For the text-containing cell, return its midpoint in (x, y) coordinate format. 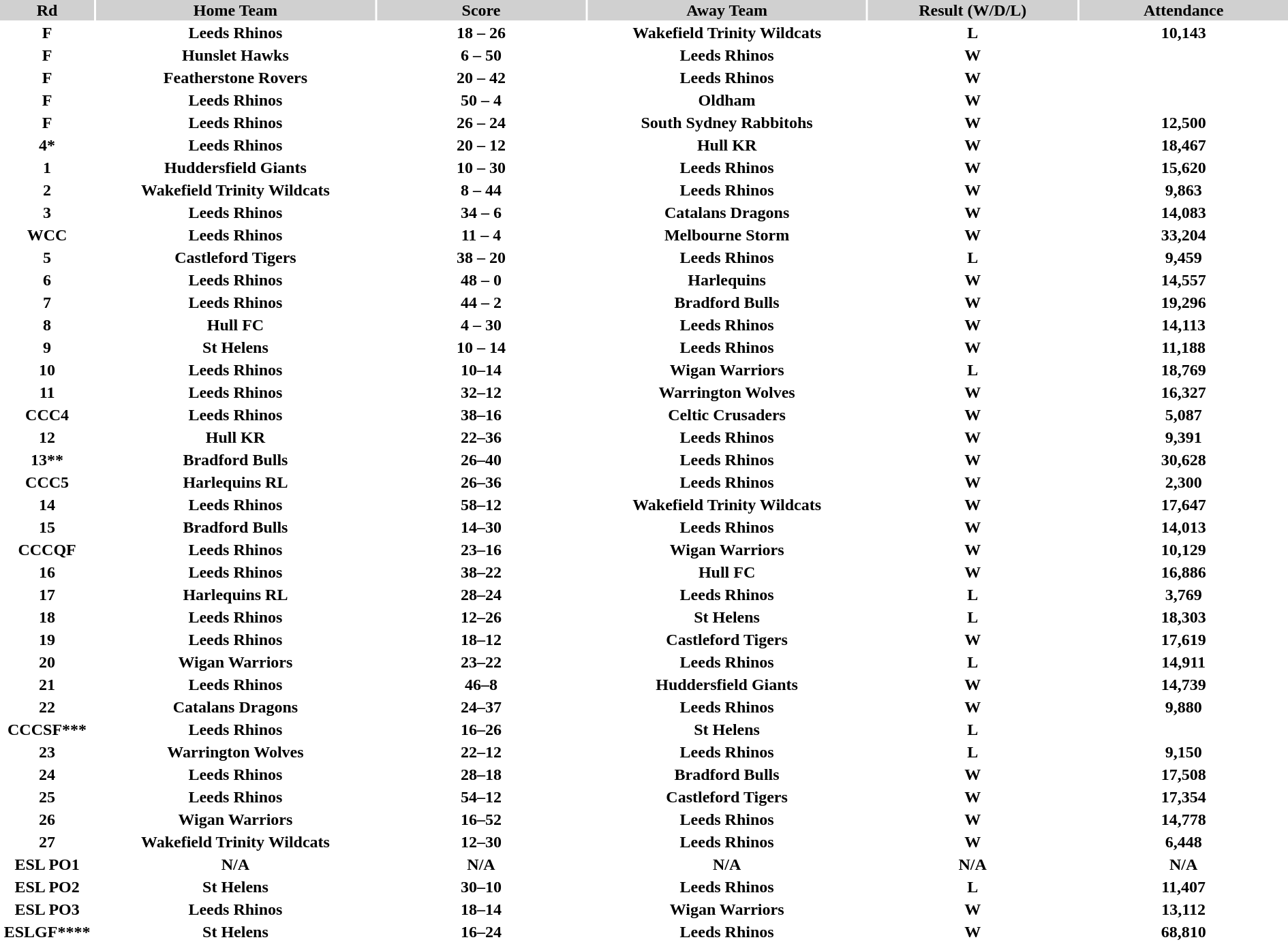
11 (47, 392)
6 (47, 280)
22–36 (481, 437)
Attendance (1183, 10)
Harlequins (726, 280)
16–52 (481, 819)
14,911 (1183, 662)
1 (47, 168)
18 – 26 (481, 33)
25 (47, 797)
19,296 (1183, 302)
5 (47, 257)
10,129 (1183, 550)
58–12 (481, 505)
46–8 (481, 685)
12 (47, 437)
CCCSF*** (47, 729)
26–40 (481, 460)
9 (47, 347)
ESL PO3 (47, 909)
32–12 (481, 392)
8 (47, 325)
27 (47, 842)
Home Team (236, 10)
18–14 (481, 909)
Hunslet Hawks (236, 55)
26 – 24 (481, 123)
24–37 (481, 707)
8 – 44 (481, 190)
Away Team (726, 10)
Celtic Crusaders (726, 415)
26 (47, 819)
2 (47, 190)
3 (47, 213)
10–14 (481, 370)
21 (47, 685)
14 (47, 505)
38 – 20 (481, 257)
7 (47, 302)
WCC (47, 235)
18,303 (1183, 617)
17,647 (1183, 505)
South Sydney Rabbitohs (726, 123)
12,500 (1183, 123)
ESLGF**** (47, 932)
6 – 50 (481, 55)
10 (47, 370)
9,150 (1183, 752)
13,112 (1183, 909)
14,557 (1183, 280)
30,628 (1183, 460)
ESL PO1 (47, 864)
20 (47, 662)
38–16 (481, 415)
16–26 (481, 729)
9,880 (1183, 707)
28–18 (481, 774)
15,620 (1183, 168)
28–24 (481, 595)
18,467 (1183, 145)
19 (47, 640)
Melbourne Storm (726, 235)
33,204 (1183, 235)
17,354 (1183, 797)
Featherstone Rovers (236, 78)
14,013 (1183, 527)
10 – 14 (481, 347)
17,619 (1183, 640)
48 – 0 (481, 280)
34 – 6 (481, 213)
68,810 (1183, 932)
54–12 (481, 797)
13** (47, 460)
2,300 (1183, 482)
18 (47, 617)
10,143 (1183, 33)
CCCQF (47, 550)
9,391 (1183, 437)
50 – 4 (481, 100)
30–10 (481, 887)
23–22 (481, 662)
14,113 (1183, 325)
10 – 30 (481, 168)
11,188 (1183, 347)
14,739 (1183, 685)
14–30 (481, 527)
14,778 (1183, 819)
15 (47, 527)
6,448 (1183, 842)
17 (47, 595)
4 – 30 (481, 325)
CCC4 (47, 415)
14,083 (1183, 213)
18,769 (1183, 370)
Oldham (726, 100)
16 (47, 572)
17,508 (1183, 774)
Score (481, 10)
38–22 (481, 572)
4* (47, 145)
22 (47, 707)
26–36 (481, 482)
11 – 4 (481, 235)
24 (47, 774)
Result (W/D/L) (972, 10)
Rd (47, 10)
12–26 (481, 617)
12–30 (481, 842)
44 – 2 (481, 302)
CCC5 (47, 482)
11,407 (1183, 887)
3,769 (1183, 595)
9,459 (1183, 257)
22–12 (481, 752)
16,327 (1183, 392)
18–12 (481, 640)
20 – 12 (481, 145)
9,863 (1183, 190)
16,886 (1183, 572)
ESL PO2 (47, 887)
23 (47, 752)
16–24 (481, 932)
20 – 42 (481, 78)
23–16 (481, 550)
5,087 (1183, 415)
